Find where the given text appears and provide that cell's center as (x, y) coordinate. 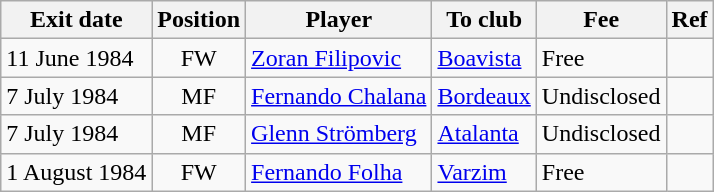
Varzim (484, 172)
Atalanta (484, 134)
Fernando Chalana (339, 96)
Ref (690, 20)
Position (199, 20)
1 August 1984 (76, 172)
Fee (601, 20)
Boavista (484, 58)
Exit date (76, 20)
Glenn Strömberg (339, 134)
Bordeaux (484, 96)
11 June 1984 (76, 58)
Fernando Folha (339, 172)
Player (339, 20)
Zoran Filipovic (339, 58)
To club (484, 20)
